Return [x, y] of the center of cell containing provided text 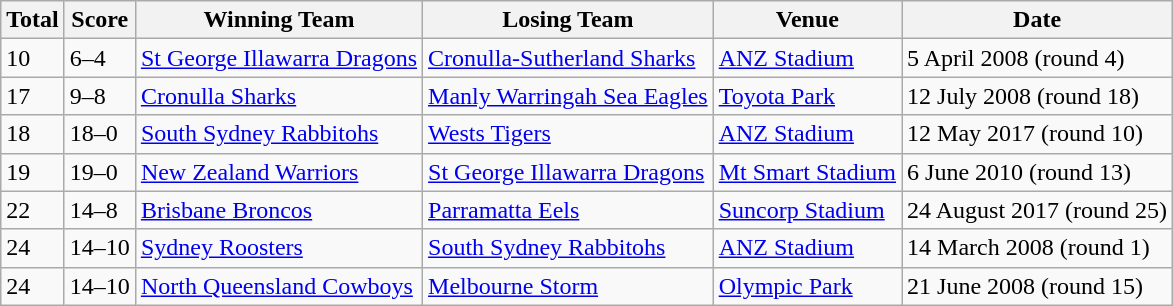
24 August 2017 (round 25) [1038, 210]
Suncorp Stadium [807, 210]
12 July 2008 (round 18) [1038, 96]
6 June 2010 (round 13) [1038, 172]
12 May 2017 (round 10) [1038, 134]
Venue [807, 20]
10 [33, 58]
18 [33, 134]
9–8 [100, 96]
14 March 2008 (round 1) [1038, 248]
6–4 [100, 58]
Mt Smart Stadium [807, 172]
Cronulla-Sutherland Sharks [568, 58]
21 June 2008 (round 15) [1038, 286]
Toyota Park [807, 96]
Score [100, 20]
North Queensland Cowboys [278, 286]
5 April 2008 (round 4) [1038, 58]
22 [33, 210]
Brisbane Broncos [278, 210]
19 [33, 172]
Olympic Park [807, 286]
Sydney Roosters [278, 248]
Winning Team [278, 20]
Total [33, 20]
Wests Tigers [568, 134]
Date [1038, 20]
17 [33, 96]
18–0 [100, 134]
Manly Warringah Sea Eagles [568, 96]
Cronulla Sharks [278, 96]
Melbourne Storm [568, 286]
Parramatta Eels [568, 210]
New Zealand Warriors [278, 172]
Losing Team [568, 20]
19–0 [100, 172]
14–8 [100, 210]
